Provide the [X, Y] coordinate of the cell's center where the given text is located.  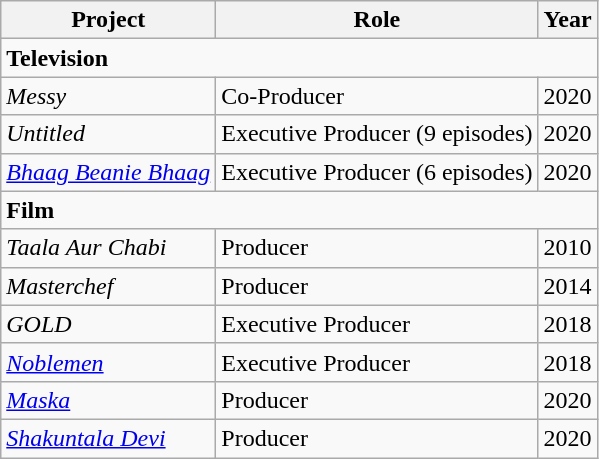
Masterchef [108, 286]
Co-Producer [377, 96]
Role [377, 20]
Maska [108, 400]
Noblemen [108, 362]
GOLD [108, 324]
Untitled [108, 134]
Television [299, 58]
Executive Producer (6 episodes) [377, 172]
Year [568, 20]
Project [108, 20]
Messy [108, 96]
Shakuntala Devi [108, 438]
2010 [568, 248]
Taala Aur Chabi [108, 248]
Bhaag Beanie Bhaag [108, 172]
2014 [568, 286]
Film [299, 210]
Executive Producer (9 episodes) [377, 134]
